Detect which cell encompasses the target text, then output its (x, y) center coordinate. 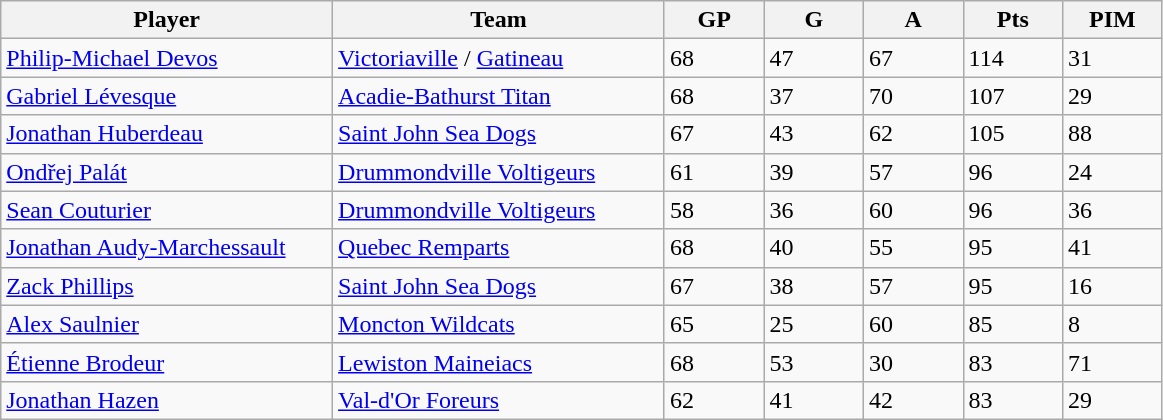
Ondřej Palát (167, 172)
Jonathan Huberdeau (167, 134)
107 (1013, 96)
61 (714, 172)
Gabriel Lévesque (167, 96)
Team (499, 20)
Victoriaville / Gatineau (499, 58)
Quebec Remparts (499, 248)
30 (913, 362)
G (814, 20)
PIM (1113, 20)
39 (814, 172)
55 (913, 248)
GP (714, 20)
40 (814, 248)
Moncton Wildcats (499, 324)
Acadie-Bathurst Titan (499, 96)
42 (913, 400)
Player (167, 20)
47 (814, 58)
24 (1113, 172)
65 (714, 324)
31 (1113, 58)
88 (1113, 134)
71 (1113, 362)
53 (814, 362)
8 (1113, 324)
16 (1113, 286)
58 (714, 210)
85 (1013, 324)
37 (814, 96)
Sean Couturier (167, 210)
Val-d'Or Foreurs (499, 400)
43 (814, 134)
Alex Saulnier (167, 324)
Jonathan Audy-Marchessault (167, 248)
Étienne Brodeur (167, 362)
Pts (1013, 20)
Philip-Michael Devos (167, 58)
105 (1013, 134)
A (913, 20)
114 (1013, 58)
Jonathan Hazen (167, 400)
25 (814, 324)
Zack Phillips (167, 286)
Lewiston Maineiacs (499, 362)
70 (913, 96)
38 (814, 286)
